Scan for the cell matching the given text and deliver its (X, Y) coordinate at center. 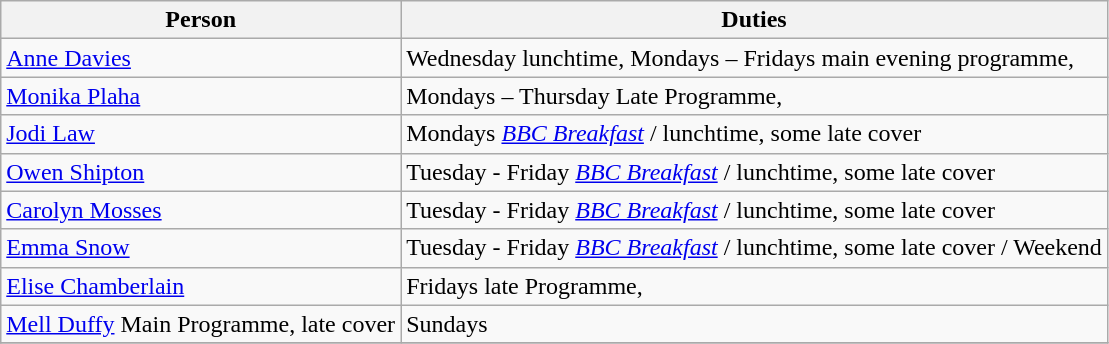
Emma Snow (201, 248)
Elise Chamberlain (201, 286)
Anne Davies (201, 58)
Sundays (754, 324)
Fridays late Programme, (754, 286)
Jodi Law (201, 134)
Mondays BBC Breakfast / lunchtime, some late cover (754, 134)
Duties (754, 20)
Carolyn Mosses (201, 210)
Wednesday lunchtime, Mondays – Fridays main evening programme, (754, 58)
Mondays – Thursday Late Programme, (754, 96)
Mell Duffy Main Programme, late cover (201, 324)
Person (201, 20)
Monika Plaha (201, 96)
Owen Shipton (201, 172)
Tuesday - Friday BBC Breakfast / lunchtime, some late cover / Weekend (754, 248)
